From the cell containing the given text, extract its center point as [x, y] coordinate. 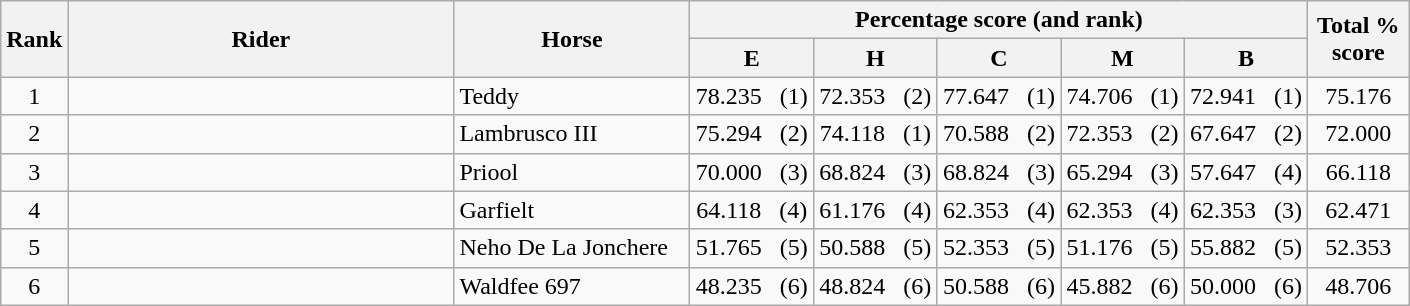
72.000 [1358, 134]
H [876, 58]
Rank [34, 39]
70.000 (3) [752, 172]
48.235 (6) [752, 286]
48.706 [1358, 286]
Rider [261, 39]
50.588 (6) [999, 286]
50.000 (6) [1246, 286]
Total % score [1358, 39]
48.824 (6) [876, 286]
57.647 (4) [1246, 172]
C [999, 58]
62.353 (3) [1246, 210]
50.588 (5) [876, 248]
51.765 (5) [752, 248]
55.882 (5) [1246, 248]
2 [34, 134]
52.353 (5) [999, 248]
75.294 (2) [752, 134]
6 [34, 286]
Waldfee 697 [572, 286]
51.176 (5) [1123, 248]
66.118 [1358, 172]
74.118 (1) [876, 134]
M [1123, 58]
74.706 (1) [1123, 96]
65.294 (3) [1123, 172]
52.353 [1358, 248]
72.941 (1) [1246, 96]
45.882 (6) [1123, 286]
3 [34, 172]
62.471 [1358, 210]
Priool [572, 172]
61.176 (4) [876, 210]
E [752, 58]
4 [34, 210]
67.647 (2) [1246, 134]
Teddy [572, 96]
1 [34, 96]
75.176 [1358, 96]
Garfielt [572, 210]
77.647 (1) [999, 96]
Neho De La Jonchere [572, 248]
70.588 (2) [999, 134]
5 [34, 248]
Horse [572, 39]
Percentage score (and rank) [999, 20]
B [1246, 58]
64.118 (4) [752, 210]
Lambrusco III [572, 134]
78.235 (1) [752, 96]
